Search for the cell housing the specified text and yield its (x, y) center coordinate. 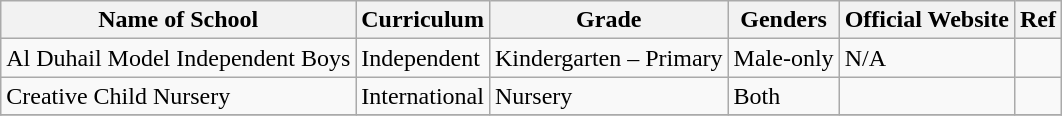
Genders (784, 20)
N/A (926, 58)
Nursery (608, 96)
Name of School (178, 20)
International (423, 96)
Independent (423, 58)
Grade (608, 20)
Male-only (784, 58)
Ref (1038, 20)
Creative Child Nursery (178, 96)
Curriculum (423, 20)
Both (784, 96)
Kindergarten – Primary (608, 58)
Official Website (926, 20)
Al Duhail Model Independent Boys (178, 58)
